Capture the cell that displays the provided text and extract its (X, Y) central coordinate. 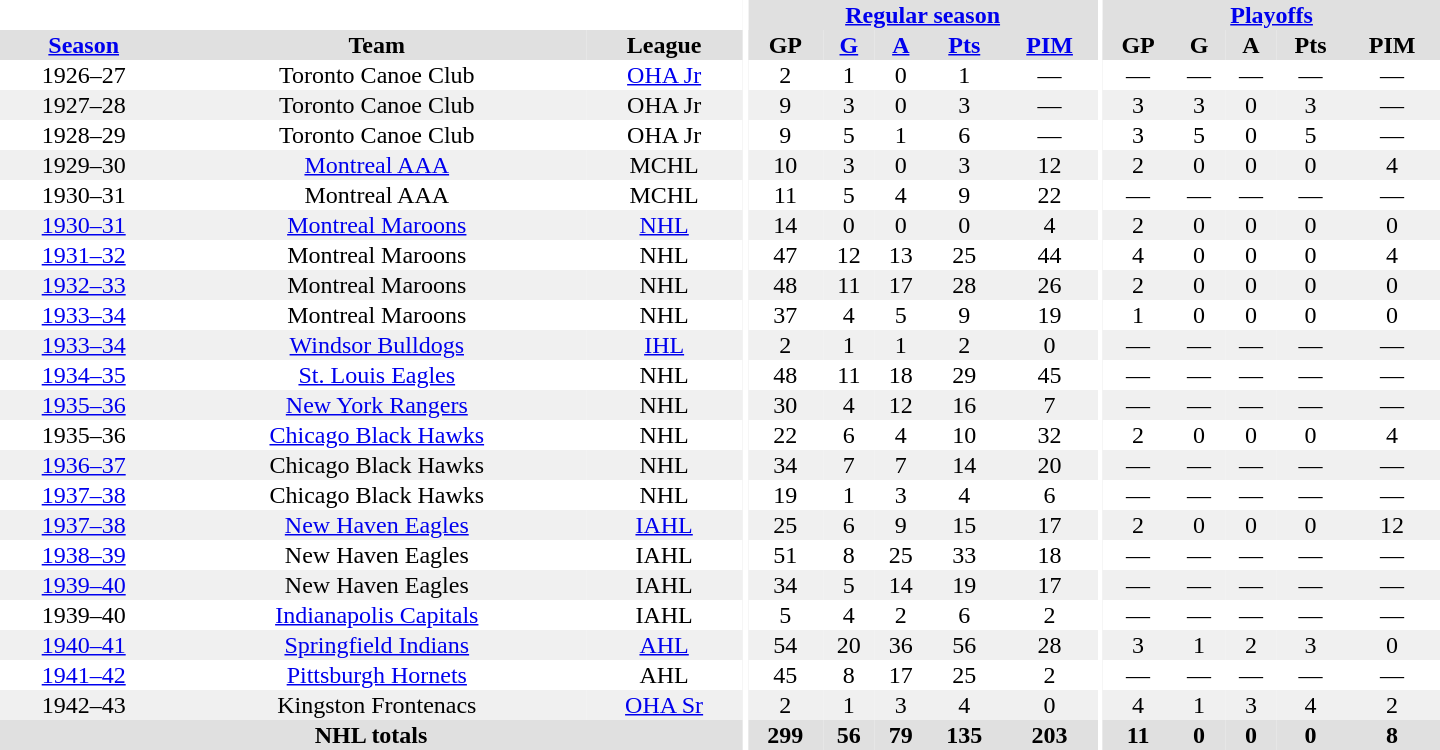
16 (964, 405)
1931–32 (84, 255)
30 (786, 405)
37 (786, 315)
1929–30 (84, 165)
135 (964, 735)
1941–42 (84, 675)
1932–33 (84, 285)
44 (1050, 255)
Pittsburgh Hornets (376, 675)
47 (786, 255)
OHA Sr (664, 705)
Windsor Bulldogs (376, 345)
Playoffs (1272, 15)
54 (786, 645)
26 (1050, 285)
13 (901, 255)
15 (964, 525)
1926–27 (84, 75)
79 (901, 735)
St. Louis Eagles (376, 375)
1928–29 (84, 135)
29 (964, 375)
203 (1050, 735)
1940–41 (84, 645)
Springfield Indians (376, 645)
1936–37 (84, 465)
NHL totals (371, 735)
1934–35 (84, 375)
1927–28 (84, 105)
51 (786, 555)
Indianapolis Capitals (376, 615)
1942–43 (84, 705)
New York Rangers (376, 405)
Kingston Frontenacs (376, 705)
Season (84, 45)
1938–39 (84, 555)
36 (901, 645)
32 (1050, 435)
Team (376, 45)
League (664, 45)
299 (786, 735)
33 (964, 555)
Regular season (923, 15)
IHL (664, 345)
